Pinpoint the cell where the given text exists, returning its [x, y] midpoint coordinate. 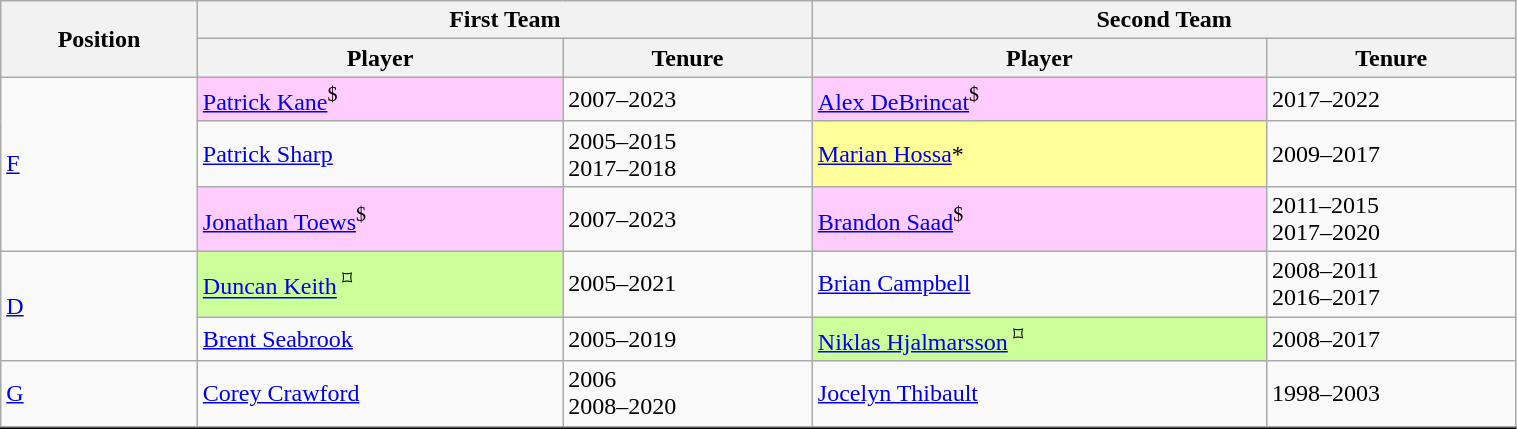
Jonathan Toews$ [380, 218]
2009–2017 [1391, 154]
First Team [504, 20]
2017–2022 [1391, 100]
2008–2017 [1391, 340]
Niklas Hjalmarsson ⌑ [1039, 340]
2008–20112016–2017 [1391, 284]
Second Team [1164, 20]
F [100, 164]
Position [100, 39]
2005–20152017–2018 [688, 154]
G [100, 394]
2011–20152017–2020 [1391, 218]
Patrick Sharp [380, 154]
Alex DeBrincat$ [1039, 100]
Brandon Saad$ [1039, 218]
Jocelyn Thibault [1039, 394]
2005–2019 [688, 340]
Brent Seabrook [380, 340]
1998–2003 [1391, 394]
Duncan Keith ⌑ [380, 284]
20062008–2020 [688, 394]
Brian Campbell [1039, 284]
Marian Hossa* [1039, 154]
D [100, 307]
Corey Crawford [380, 394]
2005–2021 [688, 284]
Patrick Kane$ [380, 100]
